Determine the [X, Y] coordinate at the center of the cell enclosing the given text.  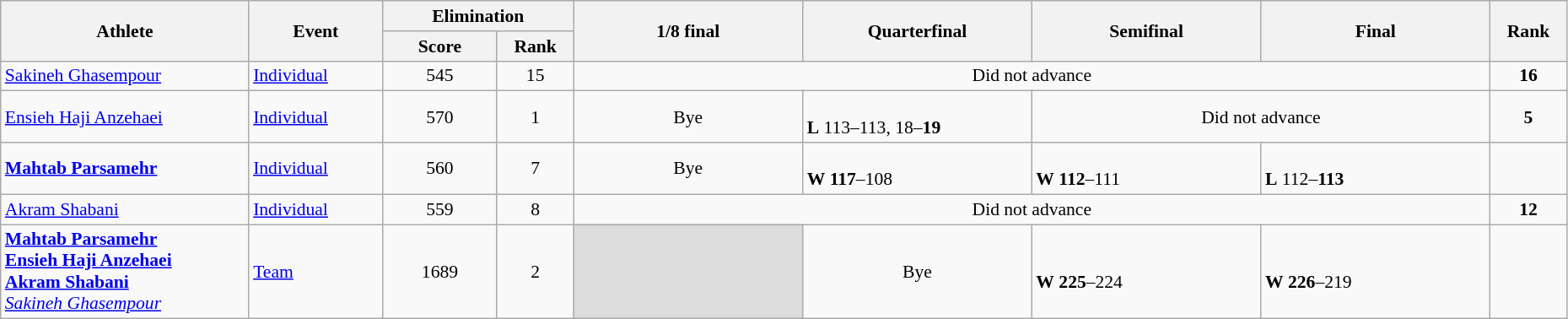
5 [1528, 116]
16 [1528, 76]
559 [440, 209]
570 [440, 116]
Event [315, 30]
L 112–113 [1376, 169]
7 [535, 169]
W 117–108 [918, 169]
L 113–113, 18–19 [918, 116]
Akram Shabani [125, 209]
545 [440, 76]
Quarterfinal [918, 30]
W 225–224 [1146, 272]
Mahtab ParsamehrEnsieh Haji AnzehaeiAkram ShabaniSakineh Ghasempour [125, 272]
Elimination [478, 16]
Team [315, 272]
Ensieh Haji Anzehaei [125, 116]
Semifinal [1146, 30]
15 [535, 76]
560 [440, 169]
W 226–219 [1376, 272]
Sakineh Ghasempour [125, 76]
Final [1376, 30]
Mahtab Parsamehr [125, 169]
Score [440, 46]
1689 [440, 272]
Athlete [125, 30]
W 112–111 [1146, 169]
8 [535, 209]
1/8 final [688, 30]
12 [1528, 209]
2 [535, 272]
1 [535, 116]
